For the text-containing cell, return its midpoint in [x, y] coordinate format. 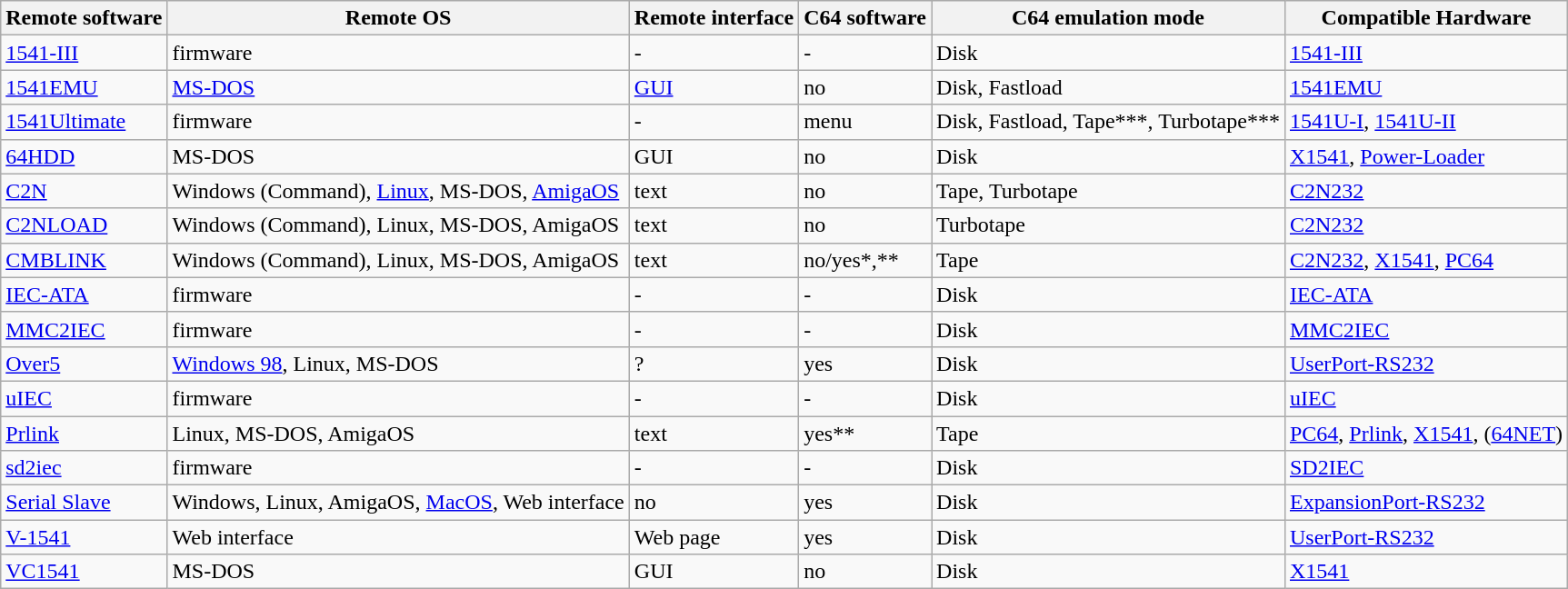
64HDD [84, 156]
PC64, Prlink, X1541, (64NET) [1425, 434]
Windows 98, Linux, MS-DOS [398, 364]
Windows, Linux, AmigaOS, MacOS, Web interface [398, 503]
Web interface [398, 537]
C2NLOAD [84, 225]
Linux, MS-DOS, AmigaOS [398, 434]
V-1541 [84, 537]
Serial Slave [84, 503]
Turbotape [1109, 225]
no/yes*,** [865, 260]
VC1541 [84, 572]
C64 software [865, 18]
C64 emulation mode [1109, 18]
ExpansionPort-RS232 [1425, 503]
Disk, Fastload, Tape***, Turbotape*** [1109, 122]
1541U-I, 1541U-II [1425, 122]
CMBLINK [84, 260]
C2N232, X1541, PC64 [1425, 260]
X1541, Power-Loader [1425, 156]
X1541 [1425, 572]
SD2IEC [1425, 468]
Remote interface [714, 18]
Tape, Turbotape [1109, 191]
Disk, Fastload [1109, 87]
menu [865, 122]
sd2iec [84, 468]
1541Ultimate [84, 122]
Over5 [84, 364]
yes** [865, 434]
Compatible Hardware [1425, 18]
? [714, 364]
Web page [714, 537]
Remote software [84, 18]
C2N [84, 191]
Remote OS [398, 18]
Prlink [84, 434]
